Scan for the cell matching the given text and deliver its [X, Y] coordinate at center. 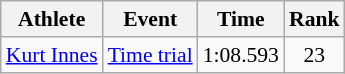
Rank [314, 19]
Athlete [52, 19]
Time [241, 19]
Event [150, 19]
Time trial [150, 55]
Kurt Innes [52, 55]
1:08.593 [241, 55]
23 [314, 55]
